Pinpoint the cell where the given text exists, returning its (X, Y) midpoint coordinate. 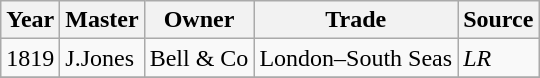
Year (30, 20)
London–South Seas (356, 58)
Master (102, 20)
Bell & Co (199, 58)
1819 (30, 58)
LR (498, 58)
Trade (356, 20)
J.Jones (102, 58)
Owner (199, 20)
Source (498, 20)
